Determine the (X, Y) coordinate at the center of the cell enclosing the given text.  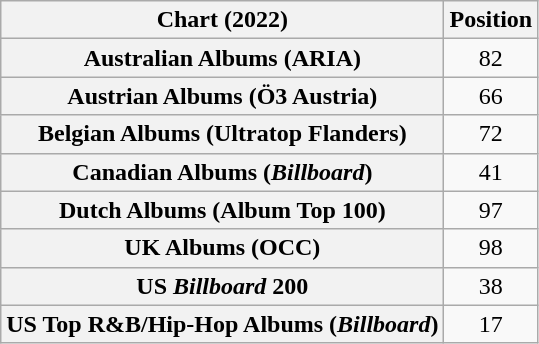
Belgian Albums (Ultratop Flanders) (222, 134)
US Top R&B/Hip-Hop Albums (Billboard) (222, 324)
US Billboard 200 (222, 286)
Chart (2022) (222, 20)
Australian Albums (ARIA) (222, 58)
UK Albums (OCC) (222, 248)
82 (491, 58)
Position (491, 20)
Dutch Albums (Album Top 100) (222, 210)
38 (491, 286)
98 (491, 248)
41 (491, 172)
Canadian Albums (Billboard) (222, 172)
Austrian Albums (Ö3 Austria) (222, 96)
97 (491, 210)
66 (491, 96)
17 (491, 324)
72 (491, 134)
